Locate the cell with the specified text and output its (x, y) center coordinate. 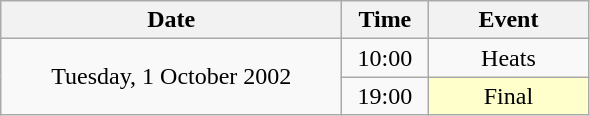
19:00 (385, 96)
Time (385, 20)
Heats (508, 58)
10:00 (385, 58)
Event (508, 20)
Final (508, 96)
Tuesday, 1 October 2002 (172, 77)
Date (172, 20)
